Scan for the cell matching the given text and deliver its [x, y] coordinate at center. 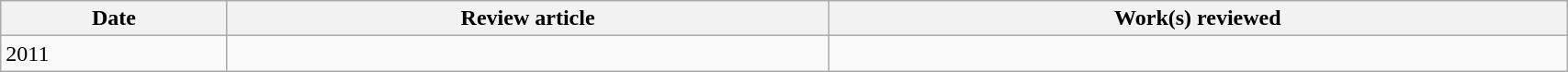
Date [114, 18]
Review article [527, 18]
Work(s) reviewed [1198, 18]
2011 [114, 54]
